Return the (x, y) coordinate for the center point of the cell that contains the specified text.  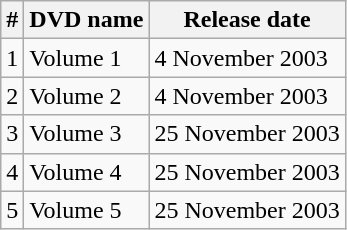
Release date (247, 20)
5 (12, 210)
4 (12, 172)
Volume 2 (86, 96)
Volume 3 (86, 134)
Volume 1 (86, 58)
Volume 5 (86, 210)
# (12, 20)
Volume 4 (86, 172)
3 (12, 134)
2 (12, 96)
DVD name (86, 20)
1 (12, 58)
